Extract the (X, Y) coordinate from the center of the cell holding the provided text.  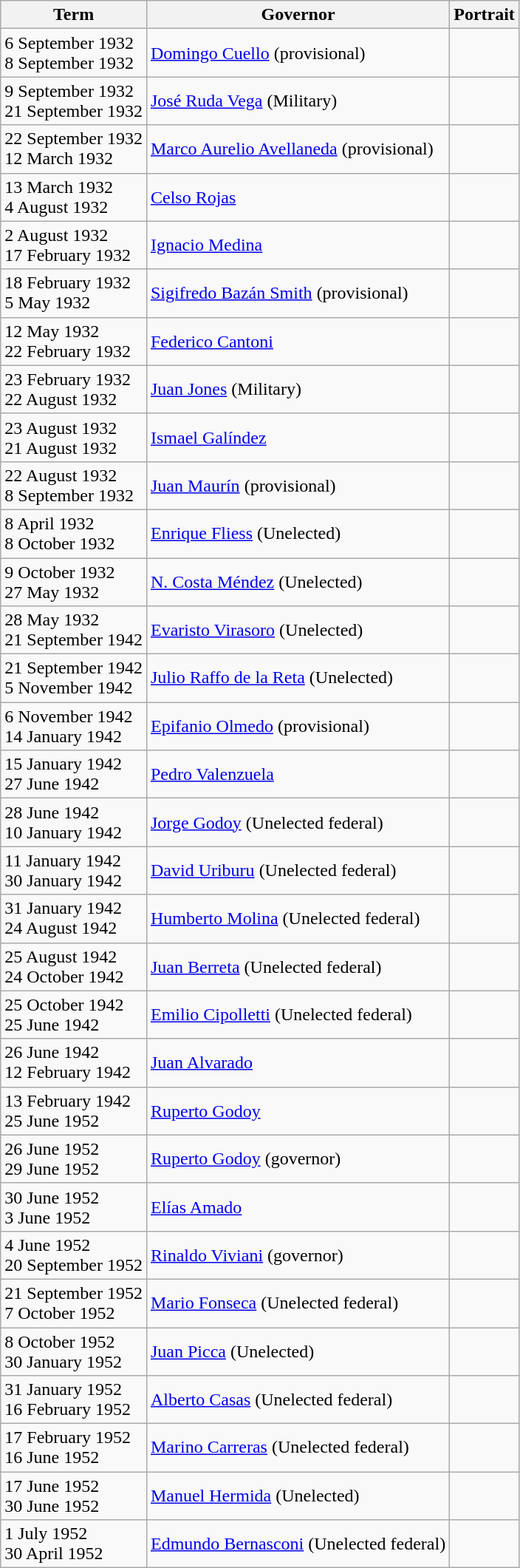
30 June 1952 3 June 1952 (74, 1206)
21 September 1942 5 November 1942 (74, 679)
31 January 1952 16 February 1952 (74, 1400)
26 June 1952 29 June 1952 (74, 1159)
Juan Jones (Military) (298, 389)
Ismael Galíndez (298, 438)
28 June 1942 10 January 1942 (74, 822)
6 November 1942 14 January 1942 (74, 726)
15 January 1942 27 June 1942 (74, 775)
Emilio Cipolletti (Unelected federal) (298, 1014)
4 June 1952 20 September 1952 (74, 1255)
6 September 1932 8 September 1932 (74, 53)
Federico Cantoni (298, 342)
Humberto Molina (Unelected federal) (298, 918)
Jorge Godoy (Unelected federal) (298, 822)
Sigifredo Bazán Smith (provisional) (298, 293)
Alberto Casas (Unelected federal) (298, 1400)
21 September 1952 7 October 1952 (74, 1303)
18 February 1932 5 May 1932 (74, 293)
22 August 1932 8 September 1932 (74, 485)
13 February 1942 25 June 1952 (74, 1110)
23 August 1932 21 August 1932 (74, 438)
9 October 1932 27 May 1932 (74, 581)
Manuel Hermida (Unelected) (298, 1496)
1 July 1952 30 April 1952 (74, 1544)
8 April 1932 8 October 1932 (74, 534)
Juan Berreta (Unelected federal) (298, 967)
Enrique Fliess (Unelected) (298, 534)
Rinaldo Viviani (governor) (298, 1255)
11 January 1942 30 January 1942 (74, 871)
David Uriburu (Unelected federal) (298, 871)
Domingo Cuello (provisional) (298, 53)
9 September 1932 21 September 1932 (74, 101)
8 October 1952 30 January 1952 (74, 1351)
Celso Rojas (298, 197)
José Ruda Vega (Military) (298, 101)
Mario Fonseca (Unelected federal) (298, 1303)
Ignacio Medina (298, 245)
28 May 1932 21 September 1942 (74, 630)
Ruperto Godoy (298, 1110)
Pedro Valenzuela (298, 775)
Juan Alvarado (298, 1063)
Ruperto Godoy (governor) (298, 1159)
Elías Amado (298, 1206)
Evaristo Virasoro (Unelected) (298, 630)
Term (74, 15)
2 August 1932 17 February 1932 (74, 245)
25 October 1942 25 June 1942 (74, 1014)
23 February 1932 22 August 1932 (74, 389)
Marino Carreras (Unelected federal) (298, 1447)
13 March 1932 4 August 1932 (74, 197)
Julio Raffo de la Reta (Unelected) (298, 679)
Marco Aurelio Avellaneda (provisional) (298, 149)
Juan Maurín (provisional) (298, 485)
22 September 1932 12 March 1932 (74, 149)
12 May 1932 22 February 1932 (74, 342)
Juan Picca (Unelected) (298, 1351)
17 June 1952 30 June 1952 (74, 1496)
Epifanio Olmedo (provisional) (298, 726)
Portrait (485, 15)
Governor (298, 15)
26 June 1942 12 February 1942 (74, 1063)
Edmundo Bernasconi (Unelected federal) (298, 1544)
25 August 1942 24 October 1942 (74, 967)
31 January 1942 24 August 1942 (74, 918)
17 February 1952 16 June 1952 (74, 1447)
N. Costa Méndez (Unelected) (298, 581)
